Capture the cell that displays the provided text and extract its (x, y) central coordinate. 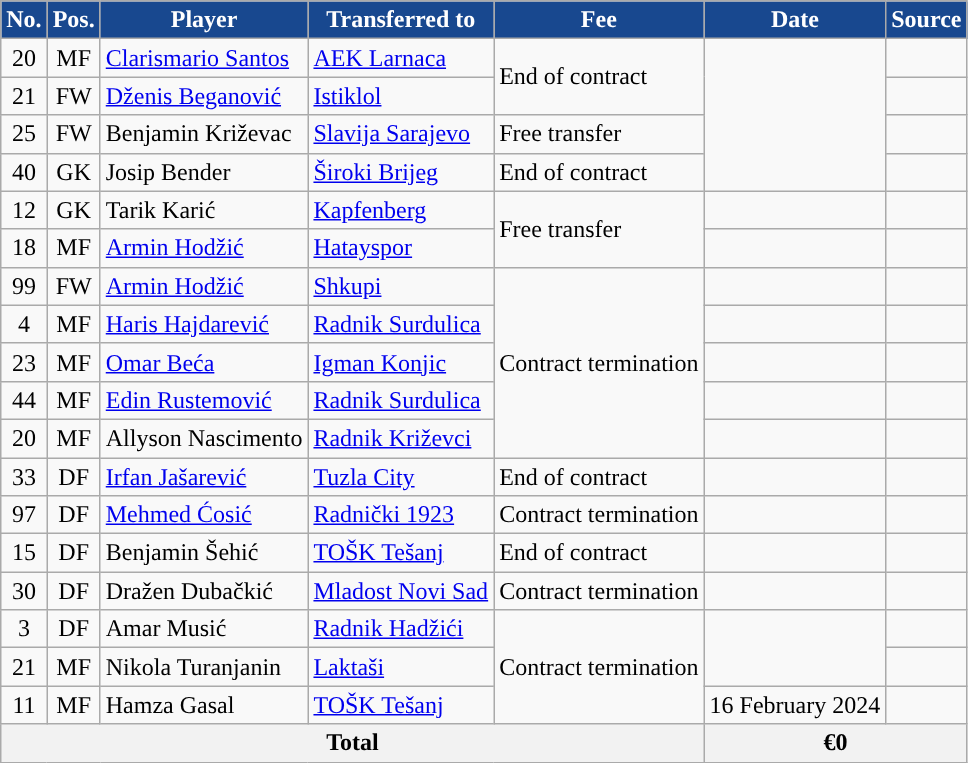
Clarismario Santos (204, 58)
Player (204, 20)
44 (24, 400)
16 February 2024 (795, 705)
Igman Konjic (401, 362)
Mladost Novi Sad (401, 591)
Radnički 1923 (401, 515)
15 (24, 553)
Date (795, 20)
3 (24, 629)
Omar Beća (204, 362)
Dražen Dubačkić (204, 591)
18 (24, 248)
€0 (836, 743)
Hamza Gasal (204, 705)
Radnik Križevci (401, 438)
Istiklol (401, 96)
Shkupi (401, 286)
Fee (599, 20)
Nikola Turanjanin (204, 667)
Pos. (74, 20)
4 (24, 324)
40 (24, 172)
AEK Larnaca (401, 58)
Slavija Sarajevo (401, 134)
97 (24, 515)
Edin Rustemović (204, 400)
25 (24, 134)
Amar Musić (204, 629)
Radnik Hadžići (401, 629)
30 (24, 591)
Josip Bender (204, 172)
Benjamin Križevac (204, 134)
Mehmed Ćosić (204, 515)
11 (24, 705)
Transferred to (401, 20)
Tuzla City (401, 477)
Source (926, 20)
33 (24, 477)
99 (24, 286)
Total (352, 743)
23 (24, 362)
Irfan Jašarević (204, 477)
Široki Brijeg (401, 172)
Allyson Nascimento (204, 438)
12 (24, 210)
Benjamin Šehić (204, 553)
Haris Hajdarević (204, 324)
Laktaši (401, 667)
No. (24, 20)
Tarik Karić (204, 210)
Dženis Beganović (204, 96)
Kapfenberg (401, 210)
Hatayspor (401, 248)
